Determine the (x, y) coordinate at the center of the cell enclosing the given text.  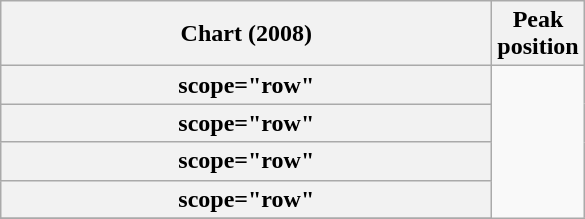
Chart (2008) (246, 34)
Peakposition (538, 34)
